Provide the (x, y) coordinate of the cell's center where the given text is located.  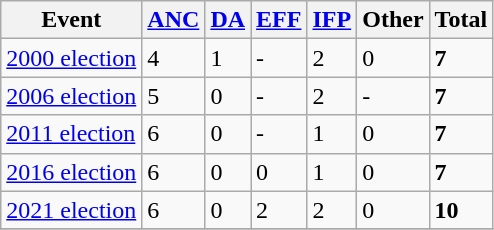
2006 election (72, 96)
ANC (174, 20)
DA (228, 20)
IFP (332, 20)
EFF (279, 20)
2021 election (72, 210)
2016 election (72, 172)
Total (461, 20)
Event (72, 20)
4 (174, 58)
2011 election (72, 134)
2000 election (72, 58)
Other (393, 20)
5 (174, 96)
10 (461, 210)
